Locate the cell with the specified text and output its (x, y) center coordinate. 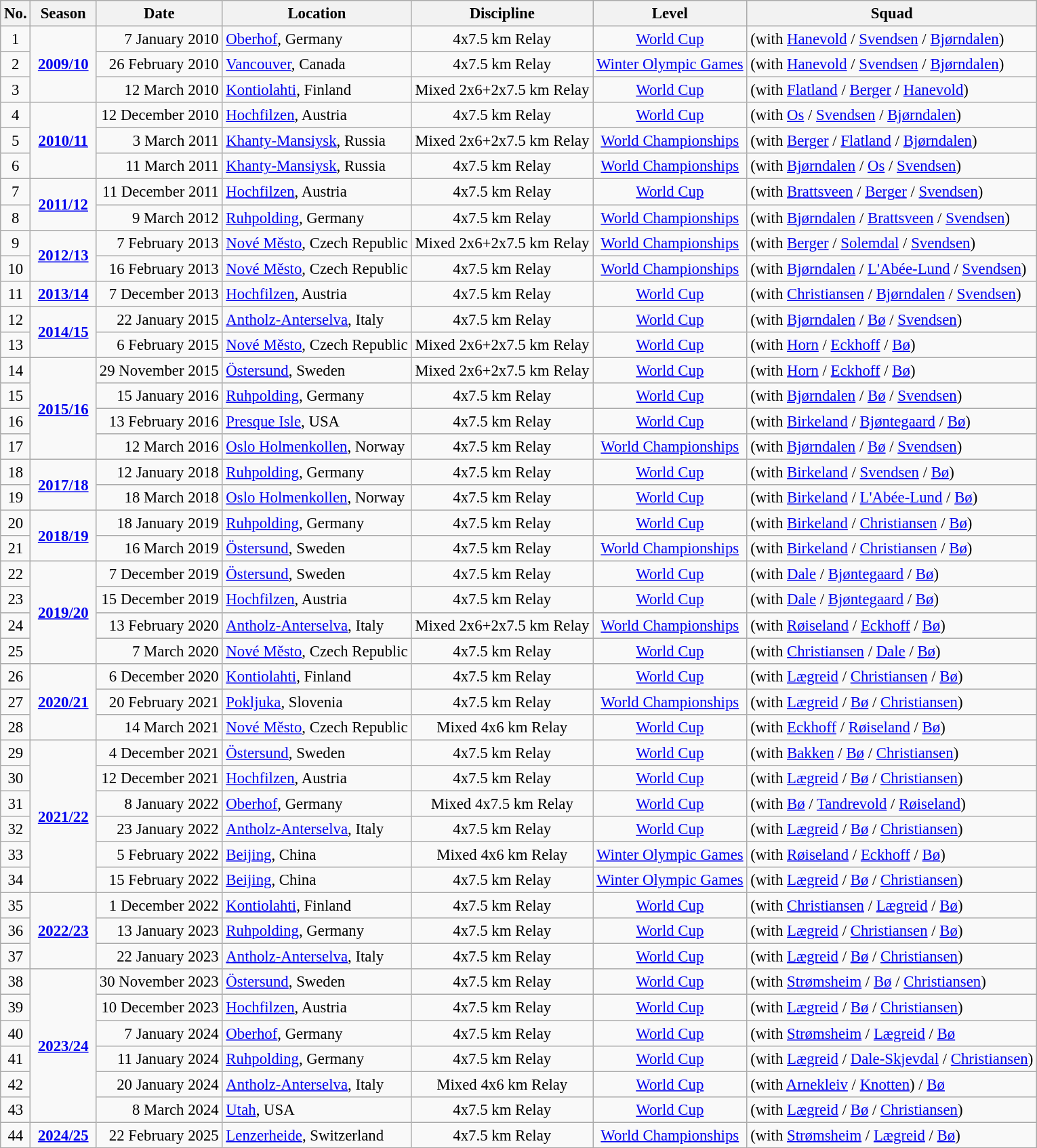
15 February 2022 (159, 880)
2015/16 (64, 408)
2023/24 (64, 1046)
(with Lægreid / Dale-Skjevdal / Christiansen) (892, 1058)
13 January 2023 (159, 931)
Date (159, 14)
13 February 2016 (159, 421)
2020/21 (64, 701)
15 (16, 396)
29 November 2015 (159, 370)
6 February 2015 (159, 345)
7 (16, 192)
31 (16, 804)
6 (16, 166)
2021/22 (64, 816)
39 (16, 1008)
22 January 2023 (159, 957)
13 (16, 345)
29 (16, 753)
2013/14 (64, 294)
13 February 2020 (159, 625)
16 February 2013 (159, 269)
6 December 2020 (159, 676)
12 January 2018 (159, 473)
(with Bjørndalen / Os / Svendsen) (892, 166)
12 (16, 319)
23 January 2022 (159, 829)
(with Berger / Solemdal / Svendsen) (892, 243)
3 (16, 90)
9 (16, 243)
(with Brattsveen / Berger / Svendsen) (892, 192)
No. (16, 14)
14 (16, 370)
23 (16, 600)
26 (16, 676)
2017/18 (64, 486)
Level (670, 14)
7 February 2013 (159, 243)
Squad (892, 14)
Pokljuka, Slovenia (317, 702)
34 (16, 880)
5 February 2022 (159, 855)
(with Bjørndalen / L'Abée-Lund / Svendsen) (892, 269)
(with Birkeland / Bjøntegaard / Bø) (892, 421)
12 December 2021 (159, 778)
7 January 2010 (159, 39)
1 December 2022 (159, 906)
11 December 2011 (159, 192)
Utah, USA (317, 1109)
3 March 2011 (159, 141)
Season (64, 14)
21 (16, 549)
Vancouver, Canada (317, 64)
30 November 2023 (159, 983)
(with Strømsheim / Lægreid / Bø) (892, 1135)
20 (16, 523)
2019/20 (64, 612)
12 December 2010 (159, 115)
8 January 2022 (159, 804)
30 (16, 778)
18 January 2019 (159, 523)
(with Birkeland / Svendsen / Bø) (892, 473)
(with Christiansen / Lægreid / Bø) (892, 906)
10 (16, 269)
7 December 2013 (159, 294)
10 December 2023 (159, 1008)
18 (16, 473)
(with Bø / Tandrevold / Røiseland) (892, 804)
32 (16, 829)
8 (16, 218)
11 (16, 294)
19 (16, 498)
36 (16, 931)
25 (16, 651)
Presque Isle, USA (317, 421)
(with Berger / Flatland / Bjørndalen) (892, 141)
38 (16, 983)
(with Christiansen / Bjørndalen / Svendsen) (892, 294)
(with Flatland / Berger / Hanevold) (892, 90)
11 March 2011 (159, 166)
Mixed 4x7.5 km Relay (502, 804)
Lenzerheide, Switzerland (317, 1135)
2018/19 (64, 536)
7 March 2020 (159, 651)
24 (16, 625)
20 January 2024 (159, 1084)
28 (16, 728)
22 February 2025 (159, 1135)
Location (317, 14)
4 (16, 115)
20 February 2021 (159, 702)
5 (16, 141)
(with Strømsheim / Bø / Christiansen) (892, 983)
4 December 2021 (159, 753)
(with Bakken / Bø / Christiansen) (892, 753)
(with Arnekleiv / Knotten) / Bø (892, 1084)
2 (16, 64)
15 December 2019 (159, 600)
2011/12 (64, 205)
35 (16, 906)
44 (16, 1135)
16 March 2019 (159, 549)
16 (16, 421)
9 March 2012 (159, 218)
2010/11 (64, 141)
2009/10 (64, 65)
27 (16, 702)
12 March 2016 (159, 447)
7 December 2019 (159, 574)
2014/15 (64, 332)
7 January 2024 (159, 1033)
(with Christiansen / Dale / Bø) (892, 651)
40 (16, 1033)
22 January 2015 (159, 319)
14 March 2021 (159, 728)
37 (16, 957)
Discipline (502, 14)
8 March 2024 (159, 1109)
1 (16, 39)
33 (16, 855)
18 March 2018 (159, 498)
41 (16, 1058)
26 February 2010 (159, 64)
11 January 2024 (159, 1058)
2024/25 (64, 1135)
(with Bjørndalen / Brattsveen / Svendsen) (892, 218)
2012/13 (64, 255)
(with Strømsheim / Lægreid / Bø (892, 1033)
15 January 2016 (159, 396)
12 March 2010 (159, 90)
(with Eckhoff / Røiseland / Bø) (892, 728)
2022/23 (64, 932)
17 (16, 447)
43 (16, 1109)
22 (16, 574)
(with Birkeland / L'Abée-Lund / Bø) (892, 498)
42 (16, 1084)
(with Os / Svendsen / Bjørndalen) (892, 115)
